Search for the cell housing the specified text and yield its (X, Y) center coordinate. 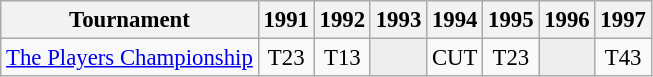
1992 (342, 20)
1991 (286, 20)
Tournament (130, 20)
T43 (623, 58)
1996 (567, 20)
1997 (623, 20)
1995 (511, 20)
T13 (342, 58)
The Players Championship (130, 58)
1994 (455, 20)
1993 (398, 20)
CUT (455, 58)
